Determine the [X, Y] coordinate at the center of the cell enclosing the given text.  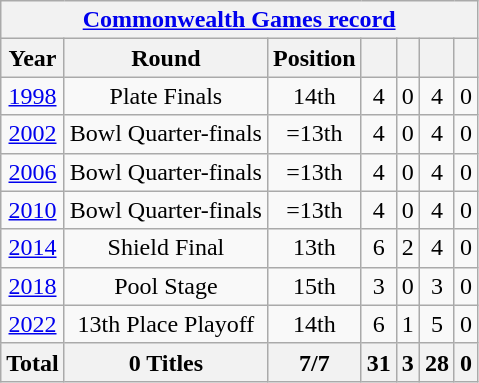
15th [314, 286]
13th [314, 248]
Position [314, 58]
2002 [33, 134]
Plate Finals [166, 96]
13th Place Playoff [166, 324]
1998 [33, 96]
2014 [33, 248]
Pool Stage [166, 286]
Year [33, 58]
Round [166, 58]
2010 [33, 210]
28 [436, 362]
0 Titles [166, 362]
Shield Final [166, 248]
2006 [33, 172]
2022 [33, 324]
31 [378, 362]
7/7 [314, 362]
5 [436, 324]
2018 [33, 286]
1 [408, 324]
Total [33, 362]
2 [408, 248]
Commonwealth Games record [240, 20]
